For the text-containing cell, return its midpoint in (x, y) coordinate format. 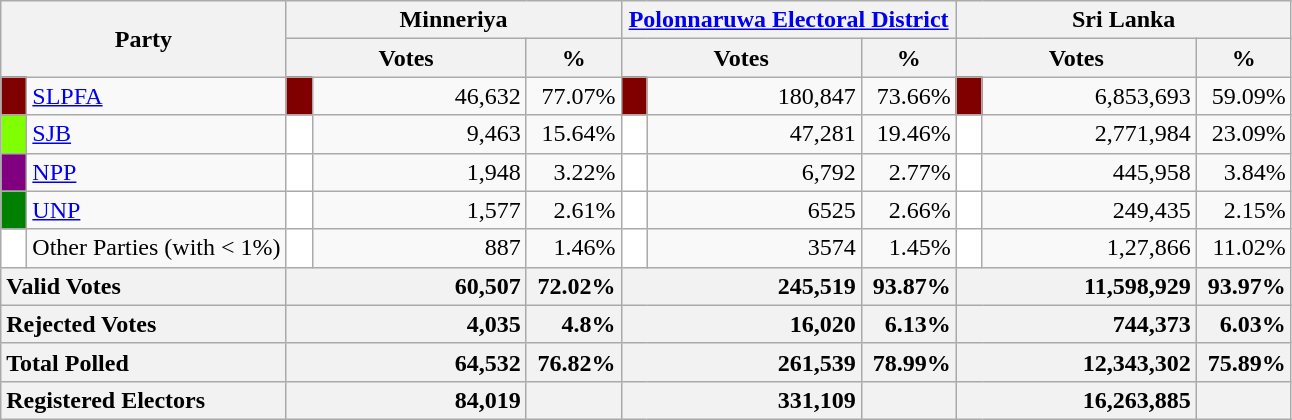
445,958 (1089, 172)
59.09% (1244, 96)
64,532 (406, 362)
2.61% (574, 210)
47,281 (754, 134)
1.46% (574, 248)
Total Polled (144, 362)
1,27,866 (1089, 248)
6525 (754, 210)
93.97% (1244, 286)
1.45% (908, 248)
261,539 (741, 362)
46,632 (419, 96)
180,847 (754, 96)
249,435 (1089, 210)
887 (419, 248)
Other Parties (with < 1%) (156, 248)
245,519 (741, 286)
NPP (156, 172)
78.99% (908, 362)
93.87% (908, 286)
2.66% (908, 210)
3.84% (1244, 172)
12,343,302 (1076, 362)
72.02% (574, 286)
75.89% (1244, 362)
744,373 (1076, 324)
6.13% (908, 324)
6,853,693 (1089, 96)
Party (144, 39)
6,792 (754, 172)
Registered Electors (144, 400)
73.66% (908, 96)
331,109 (741, 400)
3.22% (574, 172)
UNP (156, 210)
23.09% (1244, 134)
4.8% (574, 324)
4,035 (406, 324)
3574 (754, 248)
76.82% (574, 362)
16,263,885 (1076, 400)
6.03% (1244, 324)
Valid Votes (144, 286)
1,577 (419, 210)
Minneriya (454, 20)
11,598,929 (1076, 286)
2.77% (908, 172)
1,948 (419, 172)
SLPFA (156, 96)
2,771,984 (1089, 134)
Sri Lanka (1124, 20)
77.07% (574, 96)
11.02% (1244, 248)
16,020 (741, 324)
SJB (156, 134)
15.64% (574, 134)
9,463 (419, 134)
19.46% (908, 134)
Rejected Votes (144, 324)
84,019 (406, 400)
60,507 (406, 286)
Polonnaruwa Electoral District (788, 20)
2.15% (1244, 210)
